Determine the (X, Y) coordinate at the center of the cell enclosing the given text.  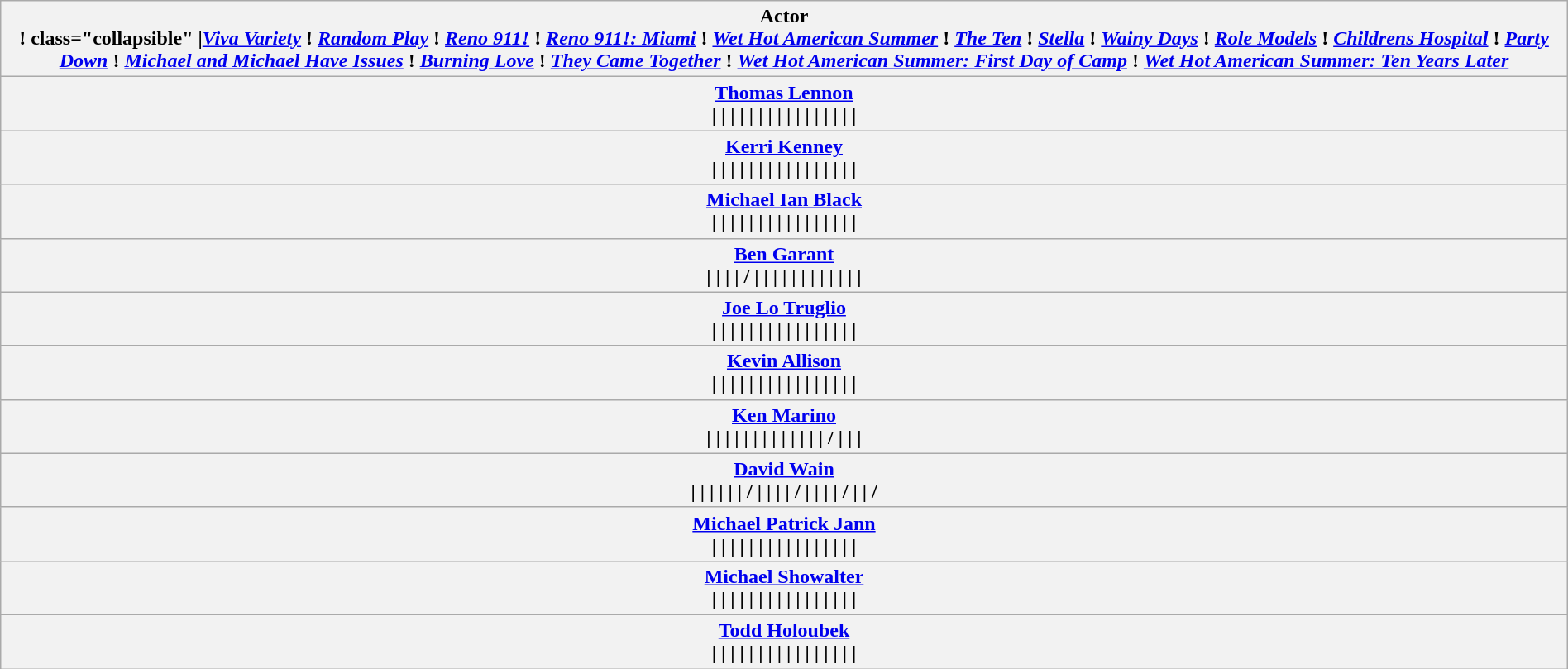
Joe Lo Truglio | | | | | | | | | | | | | | | | (784, 319)
Kevin Allison | | | | | | | | | | | | | | | | (784, 372)
Michael Showalter | | | | | | | | | | | | | | | | (784, 587)
David Wain | | | | | | / | | | | / | | | | / | | / (784, 480)
Todd Holoubek | | | | | | | | | | | | | | | | (784, 642)
Michael Patrick Jann | | | | | | | | | | | | | | | | (784, 534)
Ken Marino | | | | | | | | | | | | | / | | | (784, 427)
Thomas Lennon | | | | | | | | | | | | | | | | (784, 104)
Kerri Kenney | | | | | | | | | | | | | | | | (784, 157)
Ben Garant | | | | / | | | | | | | | | | | | (784, 265)
Michael Ian Black | | | | | | | | | | | | | | | | (784, 212)
